Pinpoint the cell where the given text exists, returning its [X, Y] midpoint coordinate. 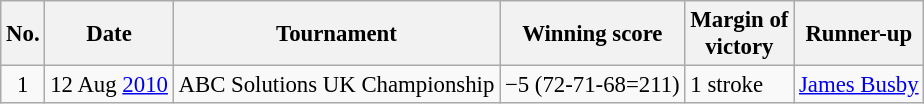
Date [109, 34]
ABC Solutions UK Championship [336, 85]
No. [23, 34]
Tournament [336, 34]
Runner-up [859, 34]
James Busby [859, 85]
Winning score [592, 34]
12 Aug 2010 [109, 85]
Margin ofvictory [740, 34]
−5 (72-71-68=211) [592, 85]
1 [23, 85]
1 stroke [740, 85]
